Scan for the cell matching the given text and deliver its (X, Y) coordinate at center. 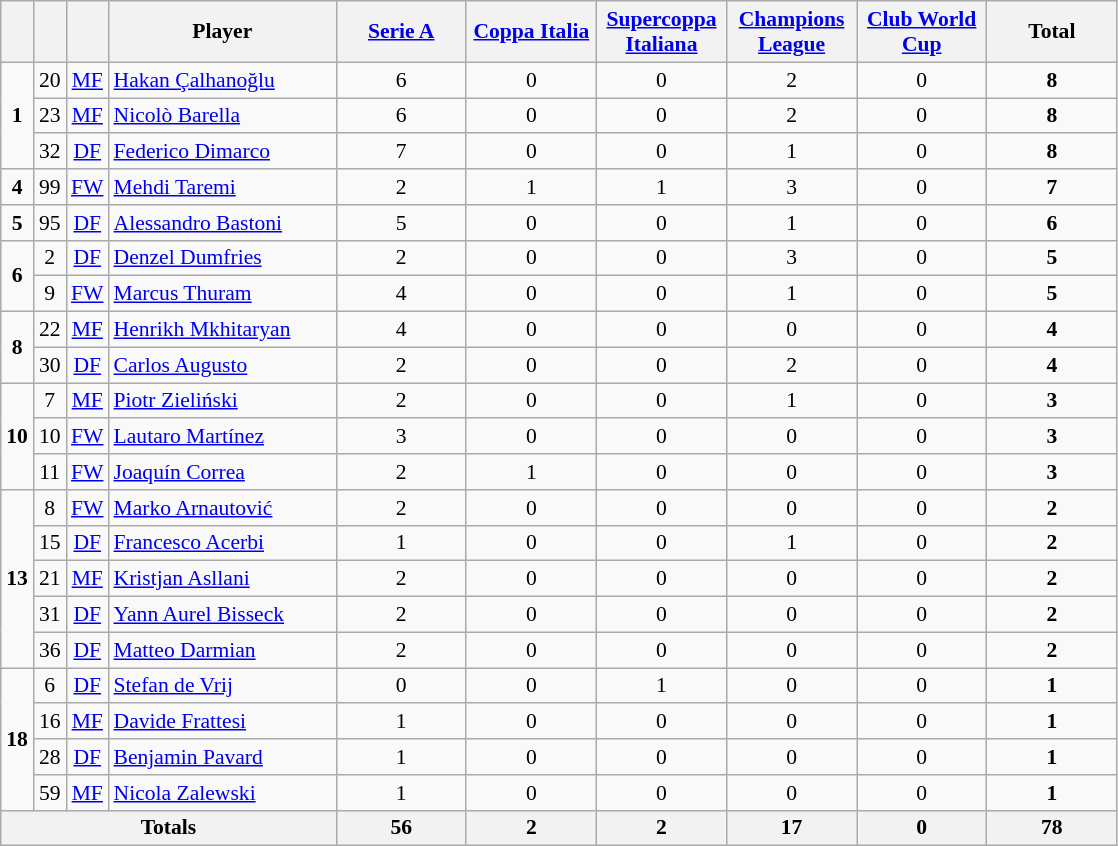
Yann Aurel Bisseck (223, 615)
32 (50, 152)
Club World Cup (922, 32)
23 (50, 116)
Davide Frattesi (223, 722)
Marcus Thuram (223, 294)
9 (50, 294)
56 (401, 828)
Stefan de Vrij (223, 686)
15 (50, 543)
Henrikh Mkhitaryan (223, 330)
Nicolò Barella (223, 116)
36 (50, 650)
Benjamin Pavard (223, 757)
Player (223, 32)
Joaquín Correa (223, 472)
18 (18, 739)
Lautaro Martínez (223, 437)
99 (50, 187)
16 (50, 722)
Marko Arnautović (223, 508)
Carlos Augusto (223, 365)
Federico Dimarco (223, 152)
Piotr Zieliński (223, 401)
Totals (168, 828)
Supercoppa Italiana (661, 32)
Hakan Çalhanoğlu (223, 80)
20 (50, 80)
22 (50, 330)
11 (50, 472)
Total (1052, 32)
Nicola Zalewski (223, 793)
Matteo Darmian (223, 650)
31 (50, 615)
78 (1052, 828)
Denzel Dumfries (223, 258)
30 (50, 365)
Mehdi Taremi (223, 187)
59 (50, 793)
Alessandro Bastoni (223, 223)
Coppa Italia (531, 32)
Champions League (792, 32)
17 (792, 828)
21 (50, 579)
Francesco Acerbi (223, 543)
95 (50, 223)
28 (50, 757)
Kristjan Asllani (223, 579)
13 (18, 579)
Serie A (401, 32)
